Provide the [X, Y] coordinate of the cell's center where the given text is located.  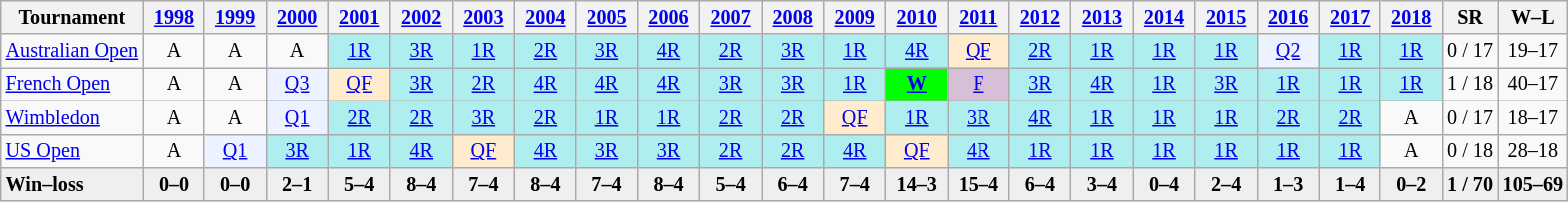
40–17 [1533, 85]
18–17 [1533, 118]
F [979, 85]
2005 [606, 18]
SR [1470, 18]
15–4 [979, 185]
2014 [1164, 18]
105–69 [1533, 185]
2013 [1102, 18]
W [917, 85]
19–17 [1533, 52]
2007 [731, 18]
0–2 [1411, 185]
Tournament [72, 18]
1999 [235, 18]
28–18 [1533, 151]
0 / 18 [1470, 151]
1 / 18 [1470, 85]
1–3 [1288, 185]
US Open [72, 151]
2002 [421, 18]
2000 [297, 18]
2011 [979, 18]
14–3 [917, 185]
2018 [1411, 18]
2017 [1350, 18]
2004 [545, 18]
Win–loss [72, 185]
2008 [793, 18]
2009 [855, 18]
2–1 [297, 185]
2012 [1040, 18]
2001 [359, 18]
1998 [174, 18]
2–4 [1226, 185]
Q3 [297, 85]
Australian Open [72, 52]
1–4 [1350, 185]
2015 [1226, 18]
Q2 [1288, 52]
3–4 [1102, 185]
Wimbledon [72, 118]
2016 [1288, 18]
French Open [72, 85]
2006 [668, 18]
0–4 [1164, 185]
2010 [917, 18]
1 / 70 [1470, 185]
2003 [483, 18]
W–L [1533, 18]
